Return the [X, Y] coordinate for the center point of the cell that contains the specified text.  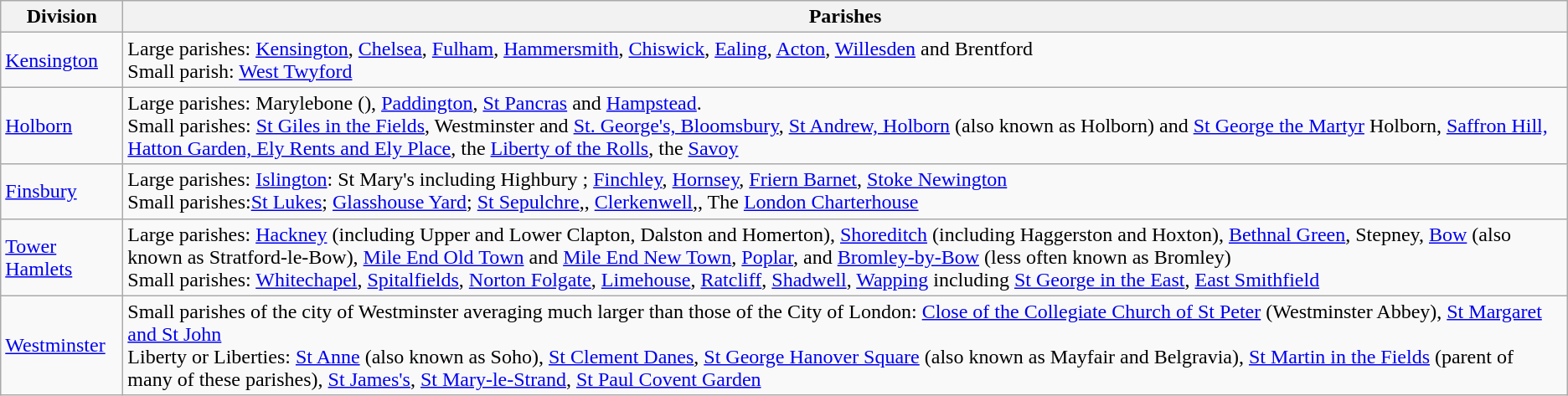
Kensington [62, 60]
Holborn [62, 126]
Finsbury [62, 191]
Westminster [62, 345]
Parishes [845, 17]
Tower Hamlets [62, 257]
Division [62, 17]
Large parishes: Kensington, Chelsea, Fulham, Hammersmith, Chiswick, Ealing, Acton, Willesden and BrentfordSmall parish: West Twyford [845, 60]
